Extract the (x, y) coordinate from the center of the cell holding the provided text.  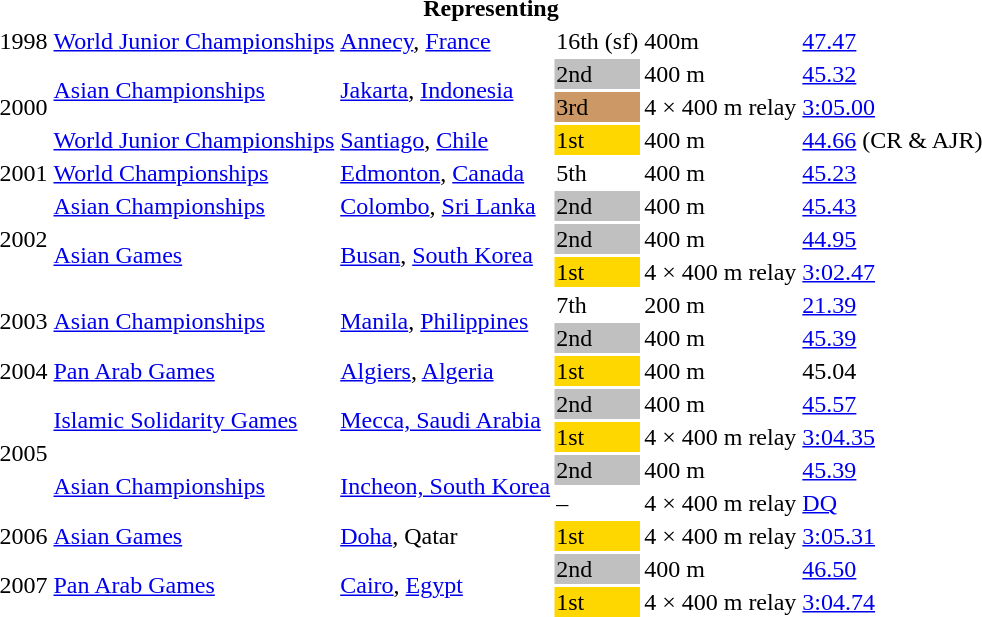
Jakarta, Indonesia (446, 90)
Colombo, Sri Lanka (446, 206)
Edmonton, Canada (446, 173)
400m (720, 41)
Doha, Qatar (446, 536)
Islamic Solidarity Games (194, 420)
3rd (598, 107)
World Championships (194, 173)
5th (598, 173)
16th (sf) (598, 41)
Santiago, Chile (446, 140)
Annecy, France (446, 41)
Algiers, Algeria (446, 371)
7th (598, 305)
Cairo, Egypt (446, 586)
Manila, Philippines (446, 322)
Mecca, Saudi Arabia (446, 420)
Incheon, South Korea (446, 486)
200 m (720, 305)
Busan, South Korea (446, 256)
– (598, 503)
